For the text-containing cell, return its midpoint in [x, y] coordinate format. 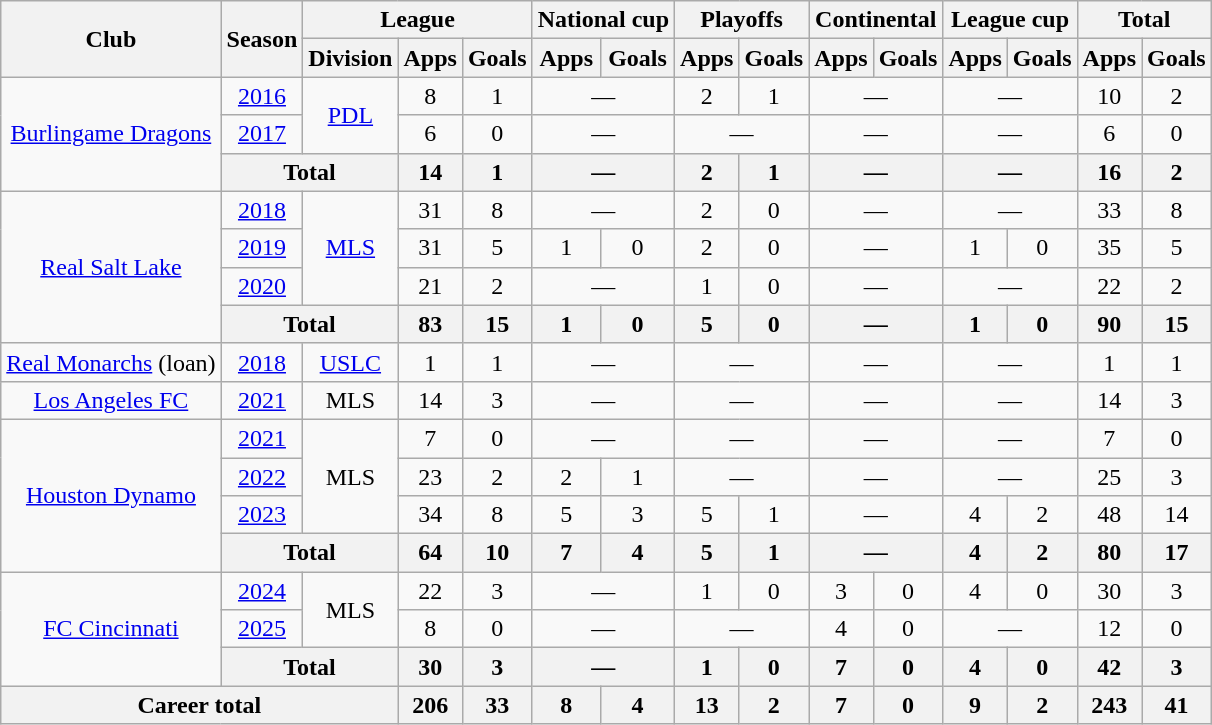
21 [430, 286]
41 [1177, 705]
2020 [262, 286]
35 [1109, 248]
2019 [262, 248]
83 [430, 324]
Season [262, 39]
42 [1109, 667]
34 [430, 515]
17 [1177, 553]
9 [975, 705]
Career total [200, 705]
13 [707, 705]
2024 [262, 591]
Club [111, 39]
Playoffs [742, 20]
Real Monarchs (loan) [111, 362]
23 [430, 477]
National cup [603, 20]
243 [1109, 705]
FC Cincinnati [111, 629]
Los Angeles FC [111, 400]
Burlingame Dragons [111, 134]
Division [350, 58]
Continental [876, 20]
Houston Dynamo [111, 495]
PDL [350, 115]
12 [1109, 629]
2016 [262, 96]
Real Salt Lake [111, 267]
2022 [262, 477]
64 [430, 553]
48 [1109, 515]
League [418, 20]
USLC [350, 362]
2025 [262, 629]
2017 [262, 134]
2023 [262, 515]
90 [1109, 324]
25 [1109, 477]
80 [1109, 553]
206 [430, 705]
League cup [1010, 20]
16 [1109, 172]
